Determine the [x, y] coordinate at the center of the cell enclosing the given text.  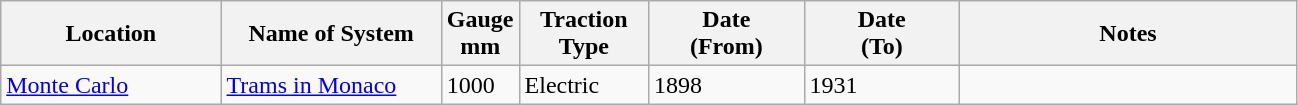
Trams in Monaco [331, 85]
1898 [726, 85]
1931 [882, 85]
1000 [480, 85]
Notes [1128, 34]
Location [111, 34]
Electric [584, 85]
Gauge mm [480, 34]
Monte Carlo [111, 85]
Name of System [331, 34]
Date (From) [726, 34]
Date (To) [882, 34]
TractionType [584, 34]
